Detect which cell encompasses the target text, then output its (x, y) center coordinate. 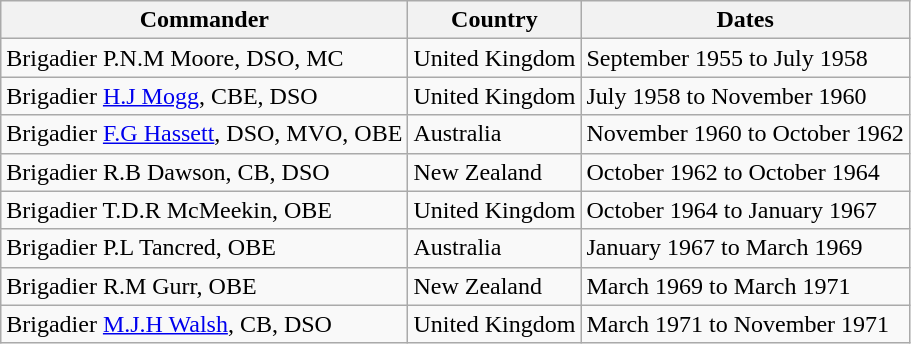
October 1964 to January 1967 (745, 210)
November 1960 to October 1962 (745, 134)
March 1971 to November 1971 (745, 324)
Brigadier P.N.M Moore, DSO, MC (204, 58)
January 1967 to March 1969 (745, 248)
July 1958 to November 1960 (745, 96)
Country (494, 20)
Commander (204, 20)
Brigadier P.L Tancred, OBE (204, 248)
Brigadier R.B Dawson, CB, DSO (204, 172)
October 1962 to October 1964 (745, 172)
Brigadier H.J Mogg, CBE, DSO (204, 96)
Brigadier T.D.R McMeekin, OBE (204, 210)
Brigadier R.M Gurr, OBE (204, 286)
Brigadier M.J.H Walsh, CB, DSO (204, 324)
Dates (745, 20)
September 1955 to July 1958 (745, 58)
Brigadier F.G Hassett, DSO, MVO, OBE (204, 134)
March 1969 to March 1971 (745, 286)
